Provide the (x, y) coordinate of the cell's center where the given text is located.  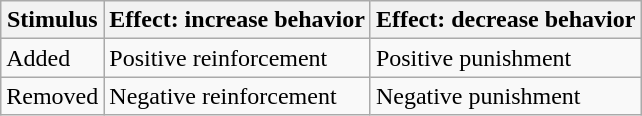
Effect: increase behavior (238, 20)
Stimulus (52, 20)
Positive punishment (506, 58)
Removed (52, 96)
Negative punishment (506, 96)
Negative reinforcement (238, 96)
Positive reinforcement (238, 58)
Added (52, 58)
Effect: decrease behavior (506, 20)
